Scan for the cell matching the given text and deliver its (X, Y) coordinate at center. 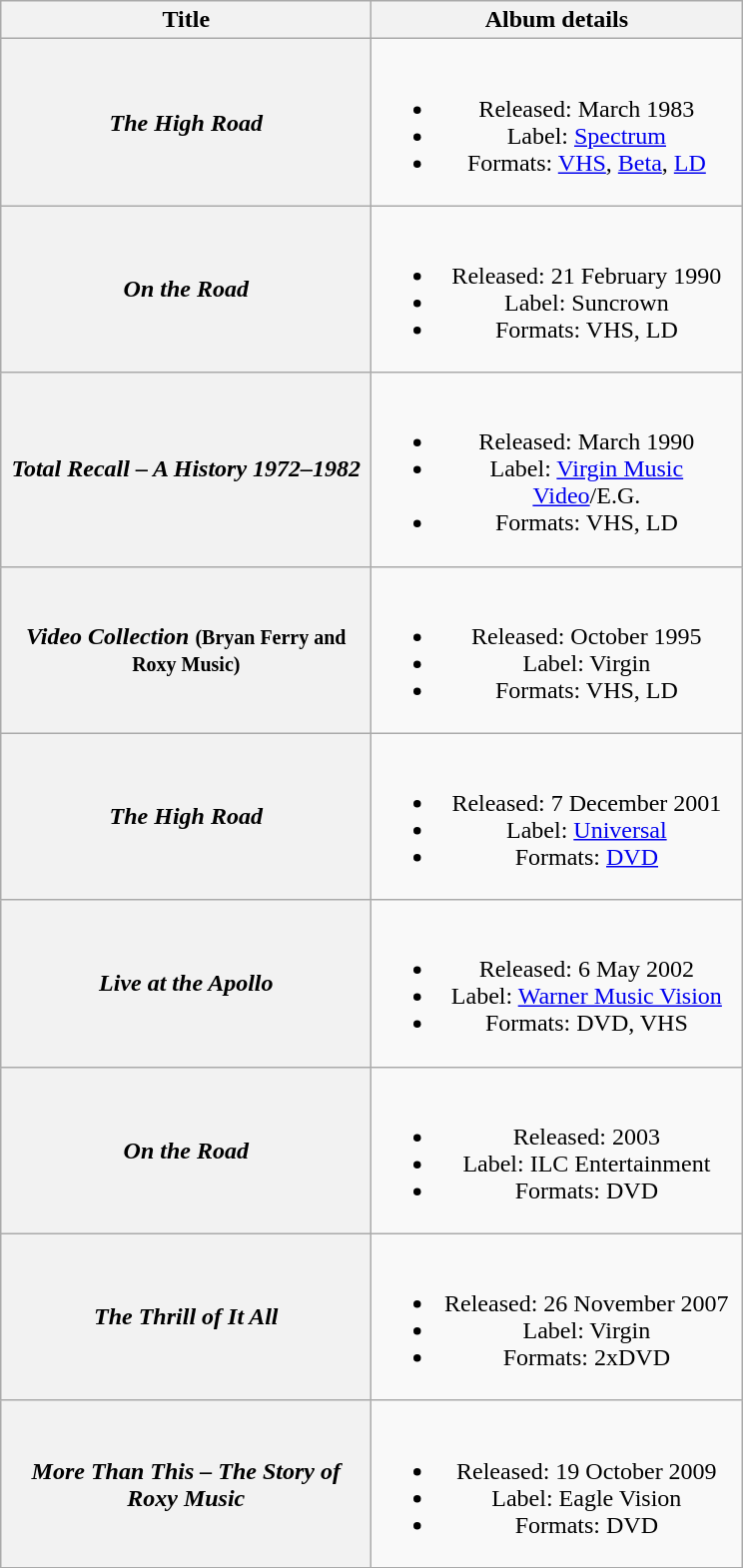
Total Recall – A History 1972–1982 (186, 469)
Album details (557, 20)
Released: 21 February 1990Label: SuncrownFormats: VHS, LD (557, 290)
Live at the Apollo (186, 983)
Released: 26 November 2007Label: VirginFormats: 2xDVD (557, 1316)
Released: 6 May 2002Label: Warner Music VisionFormats: DVD, VHS (557, 983)
Released: 7 December 2001Label: UniversalFormats: DVD (557, 817)
The Thrill of It All (186, 1316)
Title (186, 20)
Released: October 1995Label: VirginFormats: VHS, LD (557, 649)
Video Collection (Bryan Ferry and Roxy Music) (186, 649)
More Than This – The Story of Roxy Music (186, 1484)
Released: March 1983Label: SpectrumFormats: VHS, Beta, LD (557, 122)
Released: 19 October 2009Label: Eagle VisionFormats: DVD (557, 1484)
Released: March 1990Label: Virgin Music Video/E.G.Formats: VHS, LD (557, 469)
Released: 2003Label: ILC EntertainmentFormats: DVD (557, 1151)
